Identify which cell holds the provided text, then report its [x, y] central coordinate. 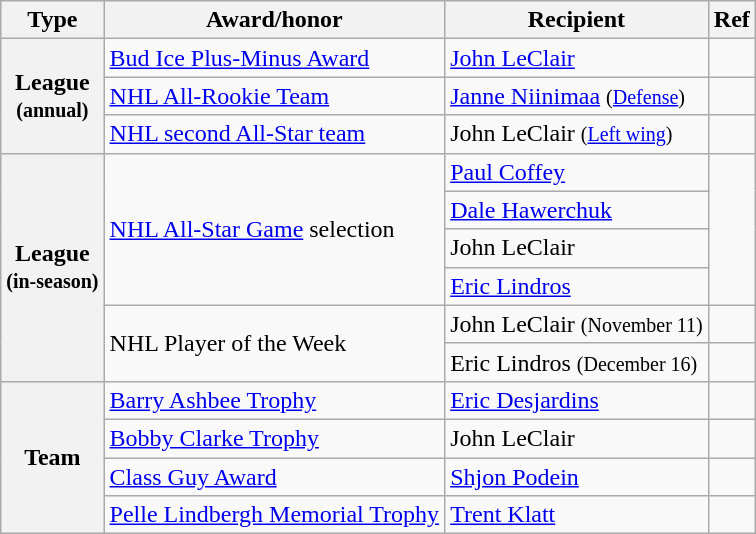
Bud Ice Plus-Minus Award [274, 58]
League(in-season) [52, 267]
Bobby Clarke Trophy [274, 438]
League(annual) [52, 96]
Janne Niinimaa (Defense) [577, 96]
Shjon Podein [577, 477]
John LeClair (November 11) [577, 324]
Eric Lindros (December 16) [577, 362]
Recipient [577, 20]
John LeClair (Left wing) [577, 134]
NHL All-Rookie Team [274, 96]
NHL All-Star Game selection [274, 229]
Class Guy Award [274, 477]
Eric Lindros [577, 286]
Pelle Lindbergh Memorial Trophy [274, 515]
Dale Hawerchuk [577, 210]
Trent Klatt [577, 515]
Type [52, 20]
NHL Player of the Week [274, 343]
Ref [732, 20]
Award/honor [274, 20]
Team [52, 457]
Paul Coffey [577, 172]
Eric Desjardins [577, 400]
Barry Ashbee Trophy [274, 400]
NHL second All-Star team [274, 134]
